Pinpoint the cell where the given text exists, returning its [X, Y] midpoint coordinate. 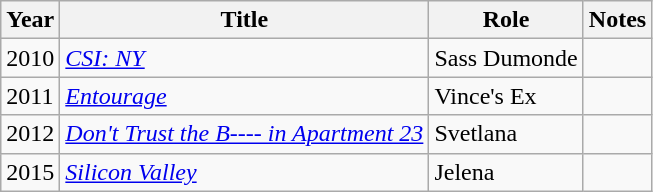
Entourage [244, 96]
Notes [617, 20]
Title [244, 20]
2010 [30, 58]
Year [30, 20]
CSI: NY [244, 58]
2012 [30, 134]
Sass Dumonde [506, 58]
Jelena [506, 172]
Don't Trust the B---- in Apartment 23 [244, 134]
Role [506, 20]
2015 [30, 172]
Vince's Ex [506, 96]
Svetlana [506, 134]
2011 [30, 96]
Silicon Valley [244, 172]
